Output the [X, Y] coordinate of the center of the cell containing the given text.  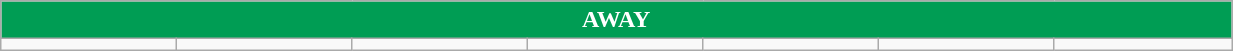
AWAY [616, 20]
